Extract the (X, Y) coordinate from the center of the cell holding the provided text.  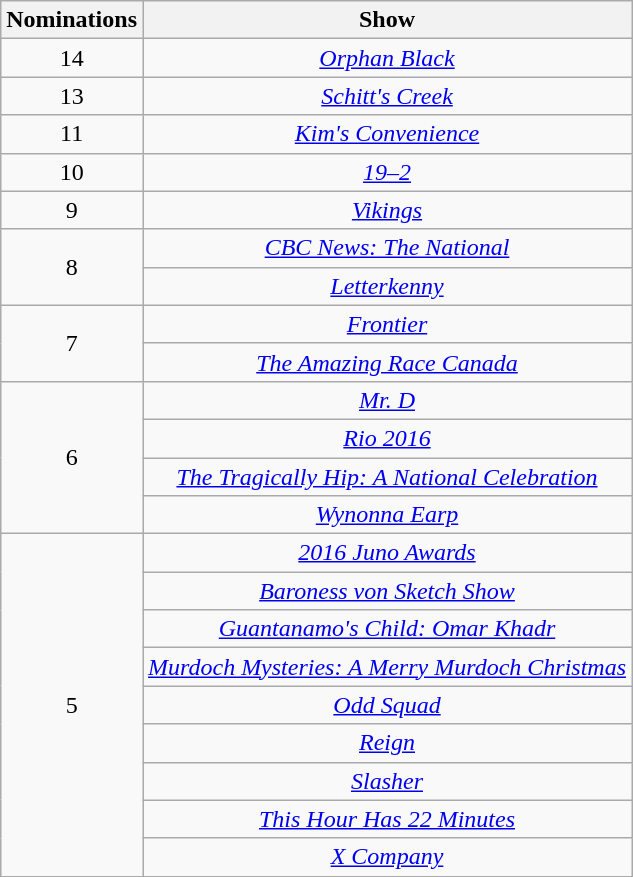
Slasher (386, 781)
Kim's Convenience (386, 134)
X Company (386, 857)
Frontier (386, 324)
Baroness von Sketch Show (386, 591)
The Amazing Race Canada (386, 362)
Schitt's Creek (386, 96)
Guantanamo's Child: Omar Khadr (386, 629)
Show (386, 20)
7 (72, 343)
11 (72, 134)
Vikings (386, 210)
Wynonna Earp (386, 515)
8 (72, 267)
Letterkenny (386, 286)
Odd Squad (386, 705)
Murdoch Mysteries: A Merry Murdoch Christmas (386, 667)
Mr. D (386, 400)
Nominations (72, 20)
10 (72, 172)
Reign (386, 743)
5 (72, 706)
2016 Juno Awards (386, 553)
14 (72, 58)
Orphan Black (386, 58)
CBC News: The National (386, 248)
19–2 (386, 172)
This Hour Has 22 Minutes (386, 819)
The Tragically Hip: A National Celebration (386, 477)
13 (72, 96)
9 (72, 210)
6 (72, 457)
Rio 2016 (386, 438)
